Return [X, Y] of the center of cell containing provided text 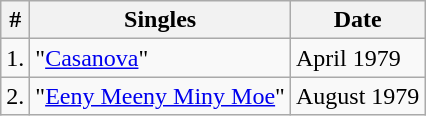
"Casanova" [160, 58]
August 1979 [357, 96]
Singles [160, 20]
Date [357, 20]
April 1979 [357, 58]
# [16, 20]
"Eeny Meeny Miny Moe" [160, 96]
2. [16, 96]
1. [16, 58]
